Find where the given text appears and provide that cell's center as [x, y] coordinate. 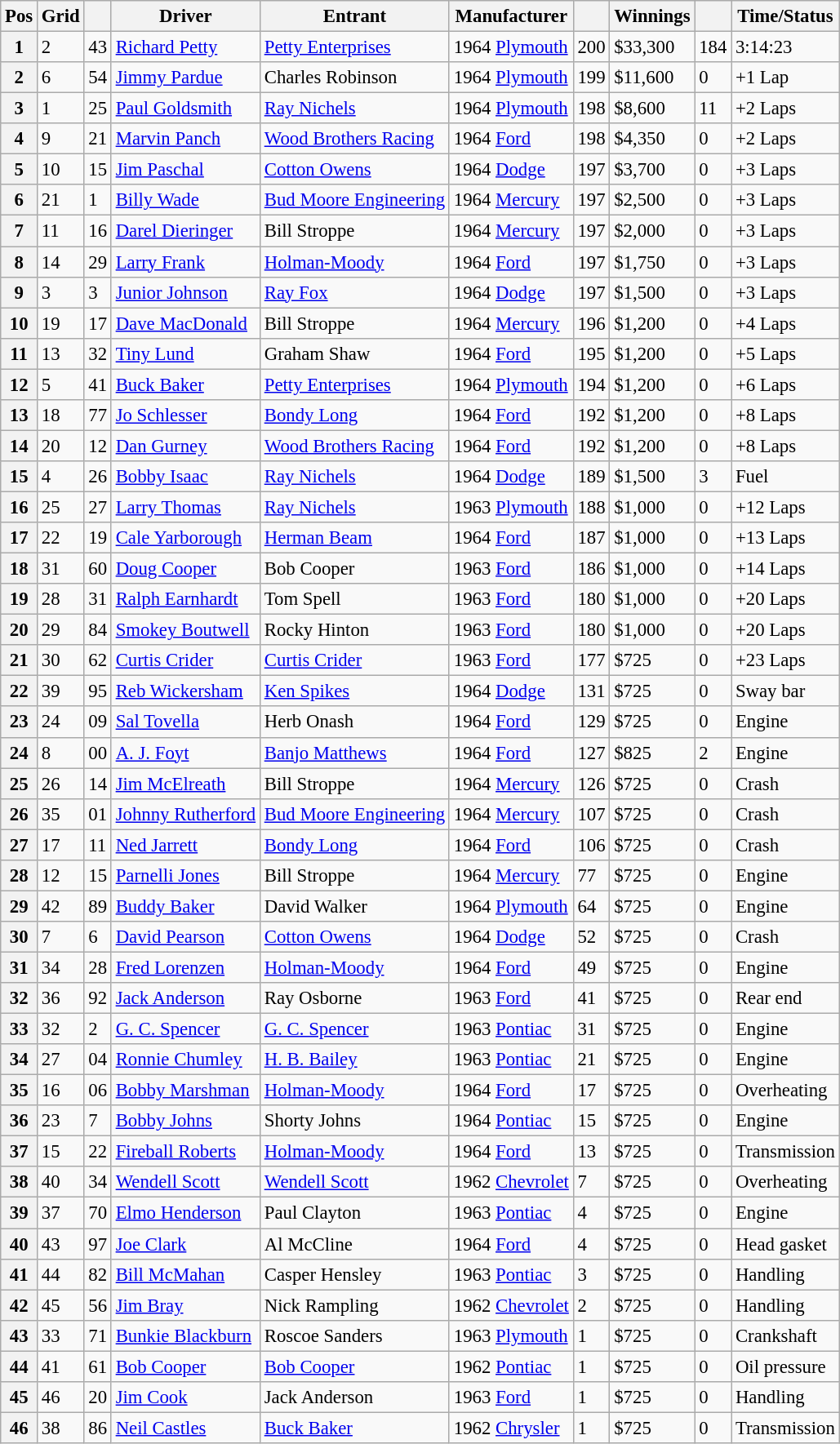
$2,500 [652, 200]
3:14:23 [785, 47]
Neil Castles [185, 1428]
188 [591, 507]
H. B. Bailey [354, 1060]
Tom Spell [354, 599]
Ken Spikes [354, 691]
Roscoe Sanders [354, 1335]
1962 Chrysler [511, 1428]
Bobby Isaac [185, 477]
Sway bar [785, 691]
Jim Cook [185, 1397]
Jim Paschal [185, 170]
Rear end [785, 998]
Paul Goldsmith [185, 109]
+12 Laps [785, 507]
Reb Wickersham [185, 691]
1964 Pontiac [511, 1121]
$8,600 [652, 109]
Buddy Baker [185, 906]
Nick Rampling [354, 1305]
A. J. Foyt [185, 753]
1962 Pontiac [511, 1366]
Winnings [652, 16]
+4 Laps [785, 323]
89 [98, 906]
David Walker [354, 906]
06 [98, 1091]
$33,300 [652, 47]
Herb Onash [354, 722]
Fuel [785, 477]
Crankshaft [785, 1335]
Banjo Matthews [354, 753]
131 [591, 691]
00 [98, 753]
56 [98, 1305]
Ray Osborne [354, 998]
Bobby Johns [185, 1121]
184 [713, 47]
Johnny Rutherford [185, 814]
194 [591, 384]
92 [98, 998]
Marvin Panch [185, 139]
187 [591, 538]
Tiny Lund [185, 353]
Time/Status [785, 16]
Larry Frank [185, 262]
$2,000 [652, 231]
84 [98, 630]
+6 Laps [785, 384]
Casper Hensley [354, 1274]
70 [98, 1213]
Fireball Roberts [185, 1152]
Rocky Hinton [354, 630]
Doug Cooper [185, 569]
Cale Yarborough [185, 538]
62 [98, 660]
Jo Schlesser [185, 415]
Fred Lorenzen [185, 967]
107 [591, 814]
Paul Clayton [354, 1213]
Jim McElreath [185, 784]
Grid [60, 16]
Bill McMahan [185, 1274]
Sal Tovella [185, 722]
Herman Beam [354, 538]
Larry Thomas [185, 507]
+14 Laps [785, 569]
Ronnie Chumley [185, 1060]
Entrant [354, 16]
95 [98, 691]
Ralph Earnhardt [185, 599]
61 [98, 1366]
Head gasket [785, 1244]
177 [591, 660]
189 [591, 477]
Darel Dieringer [185, 231]
126 [591, 784]
Junior Johnson [185, 292]
97 [98, 1244]
Oil pressure [785, 1366]
+13 Laps [785, 538]
82 [98, 1274]
Jimmy Pardue [185, 78]
64 [591, 906]
David Pearson [185, 937]
106 [591, 845]
71 [98, 1335]
Driver [185, 16]
04 [98, 1060]
09 [98, 722]
54 [98, 78]
Charles Robinson [354, 78]
Elmo Henderson [185, 1213]
Billy Wade [185, 200]
Dave MacDonald [185, 323]
Graham Shaw [354, 353]
$825 [652, 753]
Dan Gurney [185, 446]
Bunkie Blackburn [185, 1335]
Pos [20, 16]
Jim Bray [185, 1305]
Joe Clark [185, 1244]
200 [591, 47]
$11,600 [652, 78]
Ray Fox [354, 292]
60 [98, 569]
86 [98, 1428]
Bobby Marshman [185, 1091]
Parnelli Jones [185, 876]
196 [591, 323]
52 [591, 937]
Al McCline [354, 1244]
$3,700 [652, 170]
Manufacturer [511, 16]
195 [591, 353]
$4,350 [652, 139]
127 [591, 753]
01 [98, 814]
199 [591, 78]
Richard Petty [185, 47]
+1 Lap [785, 78]
+23 Laps [785, 660]
Shorty Johns [354, 1121]
$1,750 [652, 262]
Smokey Boutwell [185, 630]
129 [591, 722]
186 [591, 569]
+5 Laps [785, 353]
49 [591, 967]
Ned Jarrett [185, 845]
